Output the (x, y) coordinate of the center of the cell containing the given text.  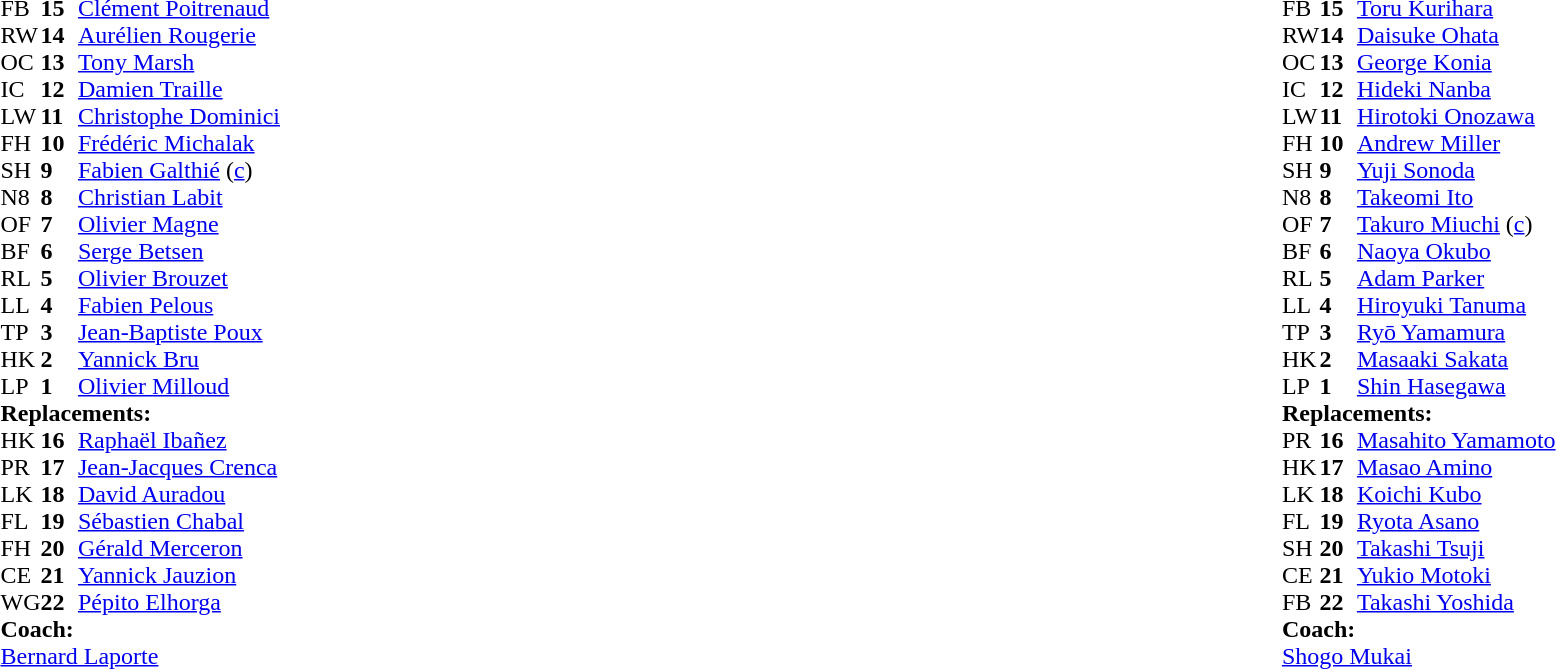
Olivier Brouzet (179, 278)
Takashi Tsuji (1456, 548)
David Auradou (179, 494)
Sébastien Chabal (179, 522)
Serge Betsen (179, 252)
Jean-Baptiste Poux (179, 332)
Adam Parker (1456, 278)
Shin Hasegawa (1456, 386)
Bernard Laporte (140, 656)
Gérald Merceron (179, 548)
Takuro Miuchi (c) (1456, 224)
Aurélien Rougerie (179, 36)
Tony Marsh (179, 62)
Koichi Kubo (1456, 494)
Yannick Bru (179, 360)
Yuji Sonoda (1456, 170)
Masao Amino (1456, 468)
Takeomi Ito (1456, 198)
Andrew Miller (1456, 144)
Jean-Jacques Crenca (179, 468)
Hiroyuki Tanuma (1456, 306)
Yannick Jauzion (179, 576)
Masaaki Sakata (1456, 360)
Fabien Galthié (c) (179, 170)
Masahito Yamamoto (1456, 440)
George Konia (1456, 62)
Ryō Yamamura (1456, 332)
FB (1301, 602)
Frédéric Michalak (179, 144)
Daisuke Ohata (1456, 36)
Shogo Mukai (1419, 656)
Christophe Dominici (179, 116)
Pépito Elhorga (179, 602)
Takashi Yoshida (1456, 602)
Naoya Okubo (1456, 252)
Olivier Magne (179, 224)
Raphaël Ibañez (179, 440)
WG (20, 602)
Christian Labit (179, 198)
Damien Traille (179, 90)
Olivier Milloud (179, 386)
Fabien Pelous (179, 306)
Yukio Motoki (1456, 576)
Ryota Asano (1456, 522)
Hideki Nanba (1456, 90)
Hirotoki Onozawa (1456, 116)
